Scan for the cell matching the given text and deliver its (x, y) coordinate at center. 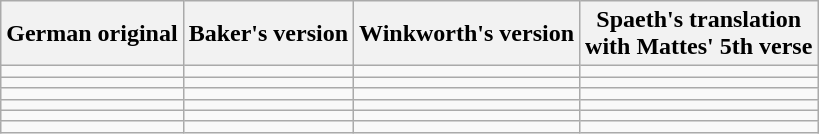
Spaeth's translationwith Mattes' 5th verse (699, 34)
Winkworth's version (467, 34)
German original (92, 34)
Baker's version (268, 34)
